Detect which cell encompasses the target text, then output its [x, y] center coordinate. 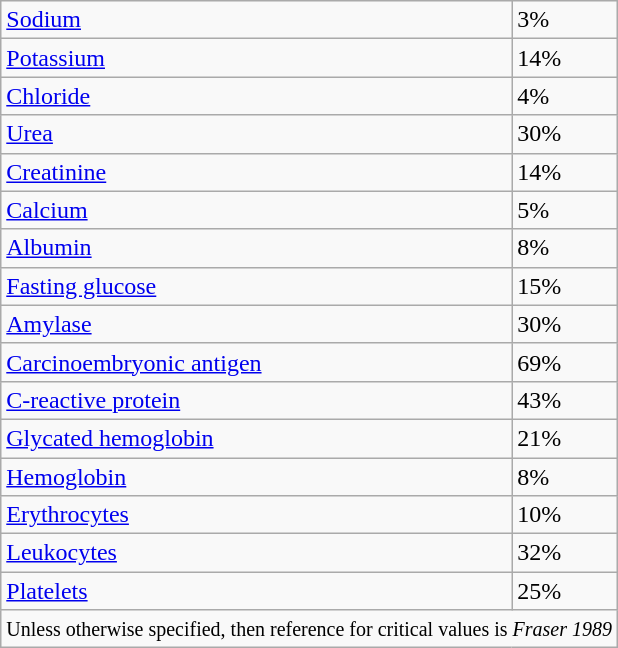
Urea [256, 134]
69% [565, 362]
5% [565, 210]
3% [565, 20]
32% [565, 553]
Amylase [256, 324]
Platelets [256, 591]
4% [565, 96]
Leukocytes [256, 553]
Glycated hemoglobin [256, 438]
Calcium [256, 210]
25% [565, 591]
Hemoglobin [256, 477]
Fasting glucose [256, 286]
Albumin [256, 248]
Potassium [256, 58]
21% [565, 438]
Unless otherwise specified, then reference for critical values is Fraser 1989 [310, 629]
Sodium [256, 20]
15% [565, 286]
Carcinoembryonic antigen [256, 362]
Erythrocytes [256, 515]
10% [565, 515]
43% [565, 400]
Chloride [256, 96]
Creatinine [256, 172]
C-reactive protein [256, 400]
